Provide the [X, Y] coordinate of the cell's center where the given text is located.  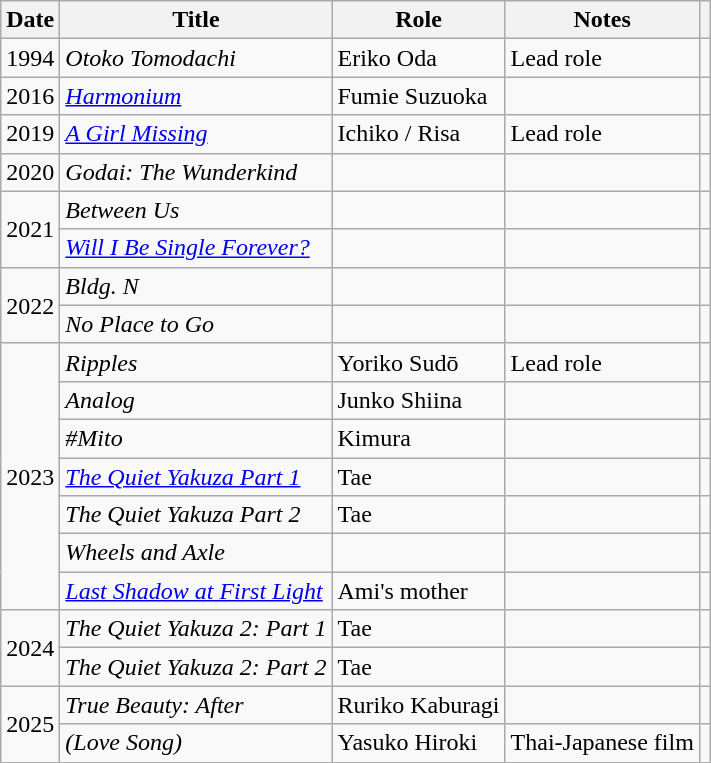
#Mito [196, 438]
Date [30, 20]
Harmonium [196, 96]
Wheels and Axle [196, 553]
1994 [30, 58]
Godai: The Wunderkind [196, 172]
2024 [30, 648]
Will I Be Single Forever? [196, 248]
Junko Shiina [418, 400]
Kimura [418, 438]
Notes [602, 20]
Yasuko Hiroki [418, 743]
2023 [30, 476]
Yoriko Sudō [418, 362]
2020 [30, 172]
Ami's mother [418, 591]
Ripples [196, 362]
Analog [196, 400]
2019 [30, 134]
Last Shadow at First Light [196, 591]
No Place to Go [196, 324]
Title [196, 20]
Bldg. N [196, 286]
2022 [30, 305]
The Quiet Yakuza Part 1 [196, 477]
Otoko Tomodachi [196, 58]
Between Us [196, 210]
Role [418, 20]
The Quiet Yakuza 2: Part 1 [196, 629]
Ichiko / Risa [418, 134]
A Girl Missing [196, 134]
(Love Song) [196, 743]
Ruriko Kaburagi [418, 705]
Fumie Suzuoka [418, 96]
Eriko Oda [418, 58]
Thai-Japanese film [602, 743]
2021 [30, 229]
2016 [30, 96]
2025 [30, 724]
True Beauty: After [196, 705]
The Quiet Yakuza 2: Part 2 [196, 667]
The Quiet Yakuza Part 2 [196, 515]
